From the cell containing the given text, extract its center point as [X, Y] coordinate. 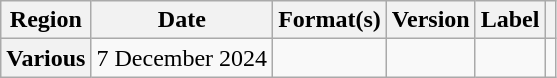
Date [182, 20]
7 December 2024 [182, 58]
Region [46, 20]
Various [46, 58]
Label [510, 20]
Format(s) [330, 20]
Version [430, 20]
